Determine the (x, y) coordinate at the center of the cell enclosing the given text.  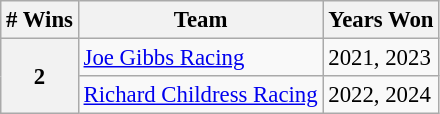
Team (200, 20)
2022, 2024 (381, 95)
Years Won (381, 20)
2 (40, 76)
Joe Gibbs Racing (200, 58)
Richard Childress Racing (200, 95)
# Wins (40, 20)
2021, 2023 (381, 58)
